Determine the [x, y] coordinate at the center of the cell enclosing the given text.  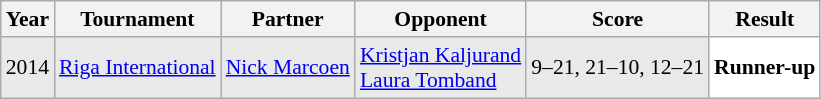
Score [618, 19]
Kristjan Kaljurand Laura Tomband [440, 68]
2014 [28, 68]
Year [28, 19]
9–21, 21–10, 12–21 [618, 68]
Result [764, 19]
Nick Marcoen [288, 68]
Riga International [138, 68]
Partner [288, 19]
Tournament [138, 19]
Opponent [440, 19]
Runner-up [764, 68]
